Detect which cell encompasses the target text, then output its [X, Y] center coordinate. 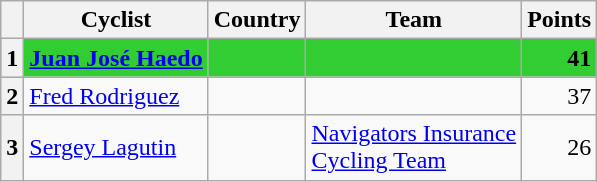
41 [560, 58]
3 [12, 148]
37 [560, 96]
Sergey Lagutin [116, 148]
Cyclist [116, 20]
Points [560, 20]
Team [414, 20]
1 [12, 58]
Juan José Haedo [116, 58]
Fred Rodriguez [116, 96]
Country [257, 20]
2 [12, 96]
Navigators InsuranceCycling Team [414, 148]
26 [560, 148]
